Detect which cell encompasses the target text, then output its (x, y) center coordinate. 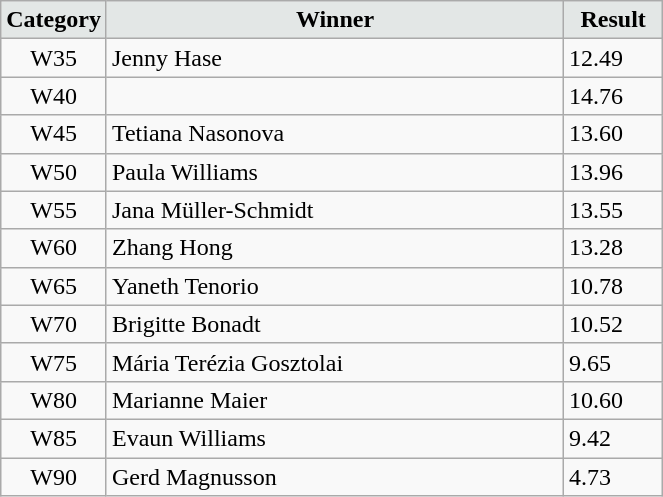
Tetiana Nasonova (334, 134)
W65 (54, 286)
12.49 (614, 58)
W85 (54, 438)
W35 (54, 58)
W40 (54, 96)
W70 (54, 324)
Evaun Williams (334, 438)
Winner (334, 20)
13.96 (614, 172)
10.78 (614, 286)
W75 (54, 362)
9.65 (614, 362)
10.60 (614, 400)
W50 (54, 172)
Yaneth Tenorio (334, 286)
W55 (54, 210)
Jenny Hase (334, 58)
9.42 (614, 438)
Zhang Hong (334, 248)
13.60 (614, 134)
10.52 (614, 324)
Mária Terézia Gosztolai (334, 362)
Gerd Magnusson (334, 477)
Paula Williams (334, 172)
Category (54, 20)
4.73 (614, 477)
14.76 (614, 96)
W80 (54, 400)
W90 (54, 477)
Jana Müller-Schmidt (334, 210)
13.28 (614, 248)
W45 (54, 134)
W60 (54, 248)
Marianne Maier (334, 400)
Brigitte Bonadt (334, 324)
13.55 (614, 210)
Result (614, 20)
